Capture the cell that displays the provided text and extract its (X, Y) central coordinate. 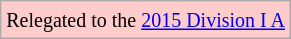
Relegated to the 2015 Division I A (146, 20)
